Provide the [X, Y] coordinate of the cell's center where the given text is located.  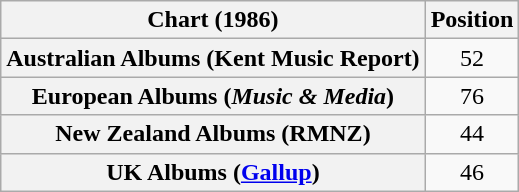
52 [472, 58]
European Albums (Music & Media) [213, 96]
New Zealand Albums (RMNZ) [213, 134]
44 [472, 134]
Australian Albums (Kent Music Report) [213, 58]
UK Albums (Gallup) [213, 172]
Position [472, 20]
76 [472, 96]
46 [472, 172]
Chart (1986) [213, 20]
